Identify which cell holds the provided text, then report its [X, Y] central coordinate. 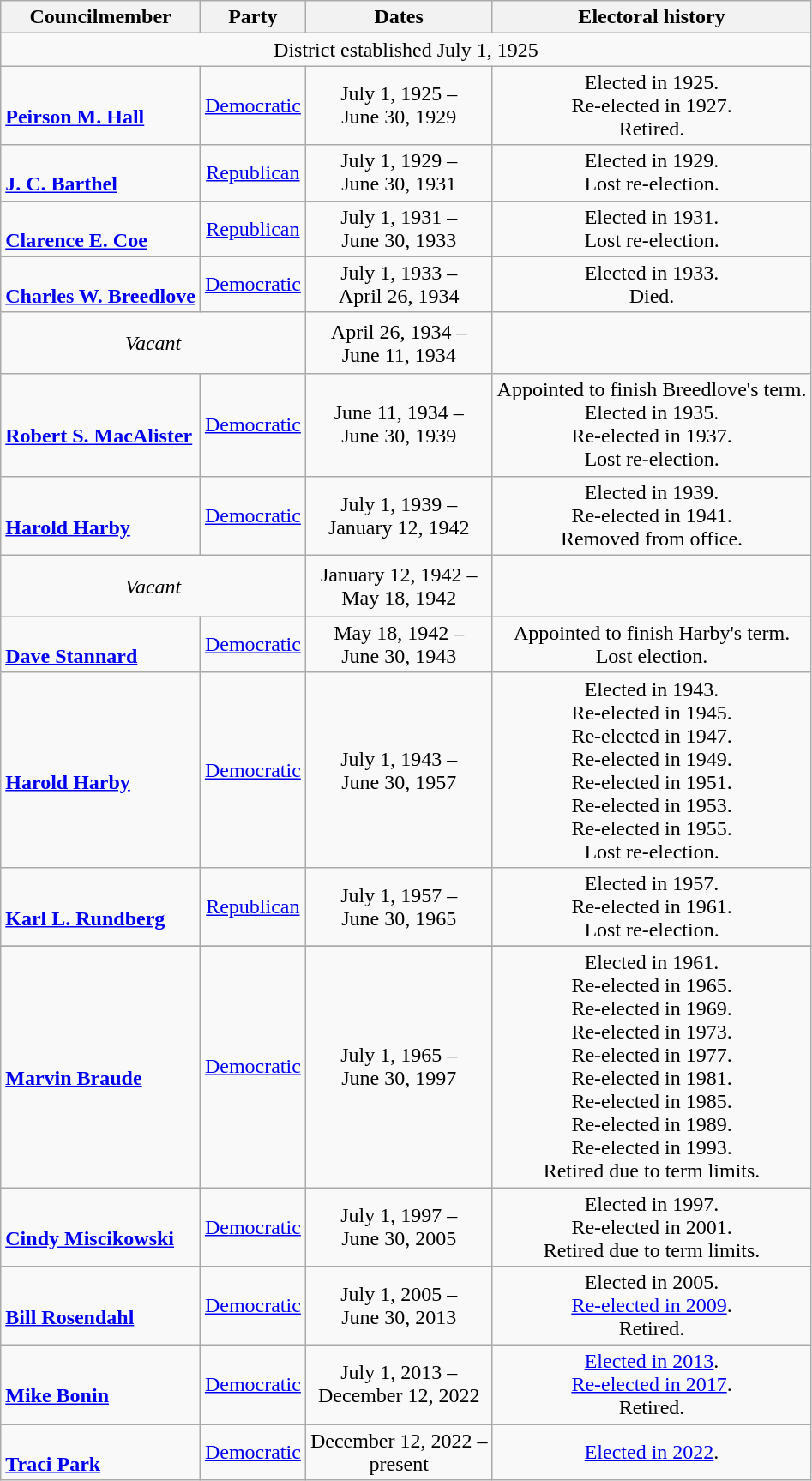
Clarence E. Coe [101, 228]
Appointed to finish Breedlove's term. Elected in 1935. Re-elected in 1937. Lost re-election. [652, 425]
July 1, 1957 – June 30, 1965 [399, 906]
Elected in 1939. Re-elected in 1941. Removed from office. [652, 515]
Traci Park [101, 1453]
July 1, 1965 – June 30, 1997 [399, 1067]
Elected in 1929. Lost re-election. [652, 173]
Elected in 1933. Died. [652, 285]
District established July 1, 1925 [406, 50]
Elected in 2013. Re-elected in 2017. Retired. [652, 1385]
Cindy Miscikowski [101, 1226]
Dates [399, 17]
July 1, 1933 – April 26, 1934 [399, 285]
July 1, 1997 – June 30, 2005 [399, 1226]
Dave Stannard [101, 645]
Karl L. Rundberg [101, 906]
Charles W. Breedlove [101, 285]
July 1, 2005 – June 30, 2013 [399, 1306]
Elected in 1931. Lost re-election. [652, 228]
July 1, 2013 – December 12, 2022 [399, 1385]
January 12, 1942 –May 18, 1942 [399, 586]
July 1, 1925 – June 30, 1929 [399, 105]
Elected in 1957. Re-elected in 1961. Lost re-election. [652, 906]
Party [252, 17]
Elected in 1997. Re-elected in 2001. Retired due to term limits. [652, 1226]
May 18, 1942 – June 30, 1943 [399, 645]
Elected in 2005. Re-elected in 2009. Retired. [652, 1306]
Robert S. MacAlister [101, 425]
Appointed to finish Harby's term. Lost election. [652, 645]
July 1, 1939 – January 12, 1942 [399, 515]
Electoral history [652, 17]
Councilmember [101, 17]
June 11, 1934 – June 30, 1939 [399, 425]
Elected in 1925. Re-elected in 1927. Retired. [652, 105]
April 26, 1934 –June 11, 1934 [399, 343]
Bill Rosendahl [101, 1306]
July 1, 1929 – June 30, 1931 [399, 173]
July 1, 1943 – June 30, 1957 [399, 770]
Marvin Braude [101, 1067]
Elected in 2022. [652, 1453]
J. C. Barthel [101, 173]
Peirson M. Hall [101, 105]
December 12, 2022 –present [399, 1453]
Mike Bonin [101, 1385]
July 1, 1931 – June 30, 1933 [399, 228]
